Identify which cell holds the provided text, then report its [x, y] central coordinate. 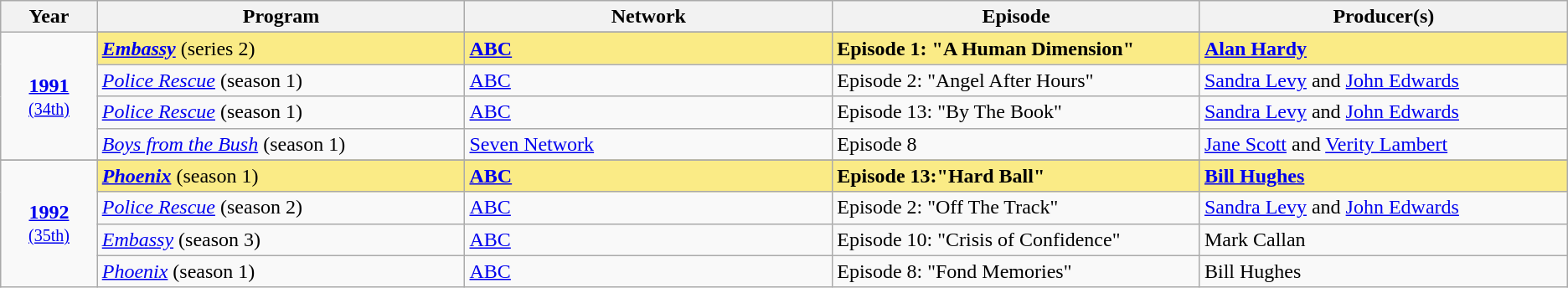
1991(34th) [49, 96]
1992(35th) [49, 224]
Alan Hardy [1384, 49]
Mark Callan [1384, 239]
Boys from the Bush (season 1) [281, 144]
Jane Scott and Verity Lambert [1384, 144]
Seven Network [648, 144]
Episode 8 [1017, 144]
Episode 10: "Crisis of Confidence" [1017, 239]
Episode 2: "Off The Track" [1017, 208]
Program [281, 17]
Police Rescue (season 2) [281, 208]
Episode 1: "A Human Dimension" [1017, 49]
Episode [1017, 17]
Network [648, 17]
Episode 8: "Fond Memories" [1017, 271]
Embassy (season 3) [281, 239]
Episode 13:"Hard Ball" [1017, 176]
Year [49, 17]
Episode 2: "Angel After Hours" [1017, 80]
Embassy (series 2) [281, 49]
Episode 13: "By The Book" [1017, 112]
Producer(s) [1384, 17]
